Detect which cell encompasses the target text, then output its [x, y] center coordinate. 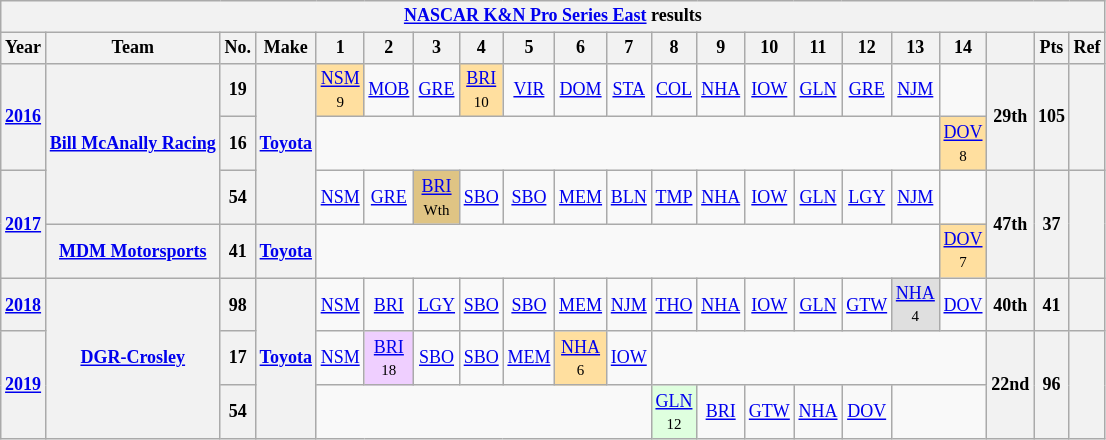
NHA6 [581, 358]
96 [1052, 384]
2016 [24, 116]
12 [867, 48]
11 [818, 48]
DOV7 [963, 251]
DOM [581, 90]
NASCAR K&N Pro Series East results [553, 16]
98 [238, 305]
Bill McAnally Racing [132, 144]
NSM9 [340, 90]
NHA4 [915, 305]
47th [1010, 224]
BRI10 [481, 90]
37 [1052, 224]
Team [132, 48]
19 [238, 90]
2017 [24, 224]
2 [389, 48]
No. [238, 48]
2019 [24, 384]
TMP [674, 197]
2018 [24, 305]
4 [481, 48]
MOB [389, 90]
Pts [1052, 48]
13 [915, 48]
GLN12 [674, 412]
40th [1010, 305]
22nd [1010, 384]
BRIWth [437, 197]
105 [1052, 116]
BLN [628, 197]
3 [437, 48]
8 [674, 48]
MDM Motorsports [132, 251]
5 [529, 48]
Year [24, 48]
DOV8 [963, 144]
DGR-Crosley [132, 358]
STA [628, 90]
10 [769, 48]
VIR [529, 90]
14 [963, 48]
16 [238, 144]
6 [581, 48]
THO [674, 305]
COL [674, 90]
Make [286, 48]
Ref [1087, 48]
29th [1010, 116]
1 [340, 48]
7 [628, 48]
9 [721, 48]
17 [238, 358]
BRI18 [389, 358]
